Detect which cell encompasses the target text, then output its (X, Y) center coordinate. 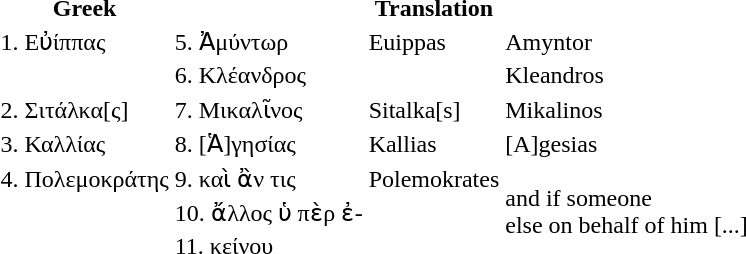
5. Ἀμύντωρ (268, 42)
Polemokrates (434, 178)
Sitalka[s] (434, 110)
8. [Ἁ]γησίας (268, 144)
9. καὶ ἂν τις (268, 178)
Kallias (434, 144)
10. ἄλλος ὑ πὲρ ἐ- (268, 213)
7. Μικαλῖνος (268, 110)
Euippas (434, 42)
6. Κλέανδρος (268, 75)
